Output the [X, Y] coordinate of the center of the cell containing the given text.  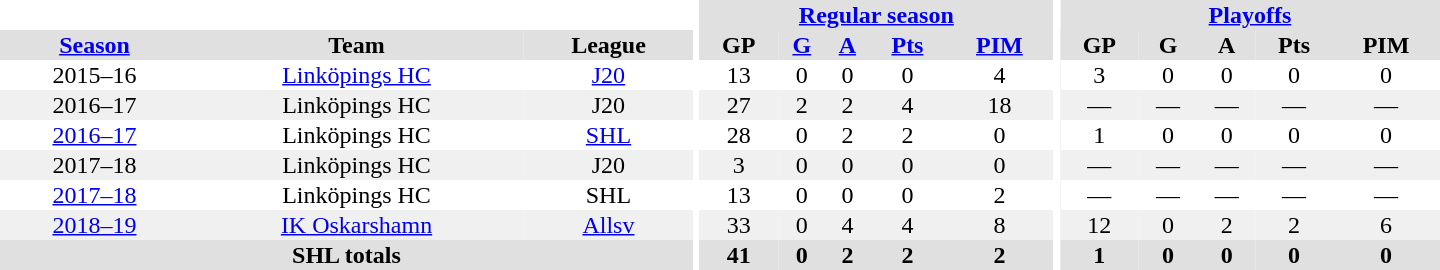
33 [738, 225]
41 [738, 255]
18 [999, 105]
6 [1386, 225]
Playoffs [1250, 15]
Regular season [876, 15]
27 [738, 105]
Allsv [608, 225]
2018–19 [94, 225]
IK Oskarshamn [356, 225]
12 [1100, 225]
Team [356, 45]
28 [738, 135]
League [608, 45]
Season [94, 45]
8 [999, 225]
2015–16 [94, 75]
SHL totals [346, 255]
